Determine the [x, y] coordinate at the center of the cell enclosing the given text.  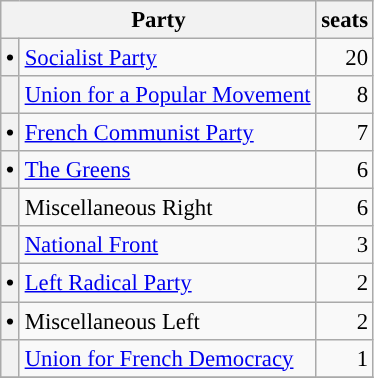
Miscellaneous Left [168, 321]
The Greens [168, 170]
Union for a Popular Movement [168, 95]
7 [344, 133]
Left Radical Party [168, 283]
Miscellaneous Right [168, 208]
8 [344, 95]
Union for French Democracy [168, 358]
French Communist Party [168, 133]
seats [344, 20]
Party [158, 20]
3 [344, 245]
Socialist Party [168, 58]
20 [344, 58]
1 [344, 358]
National Front [168, 245]
